For the text-containing cell, return its midpoint in (x, y) coordinate format. 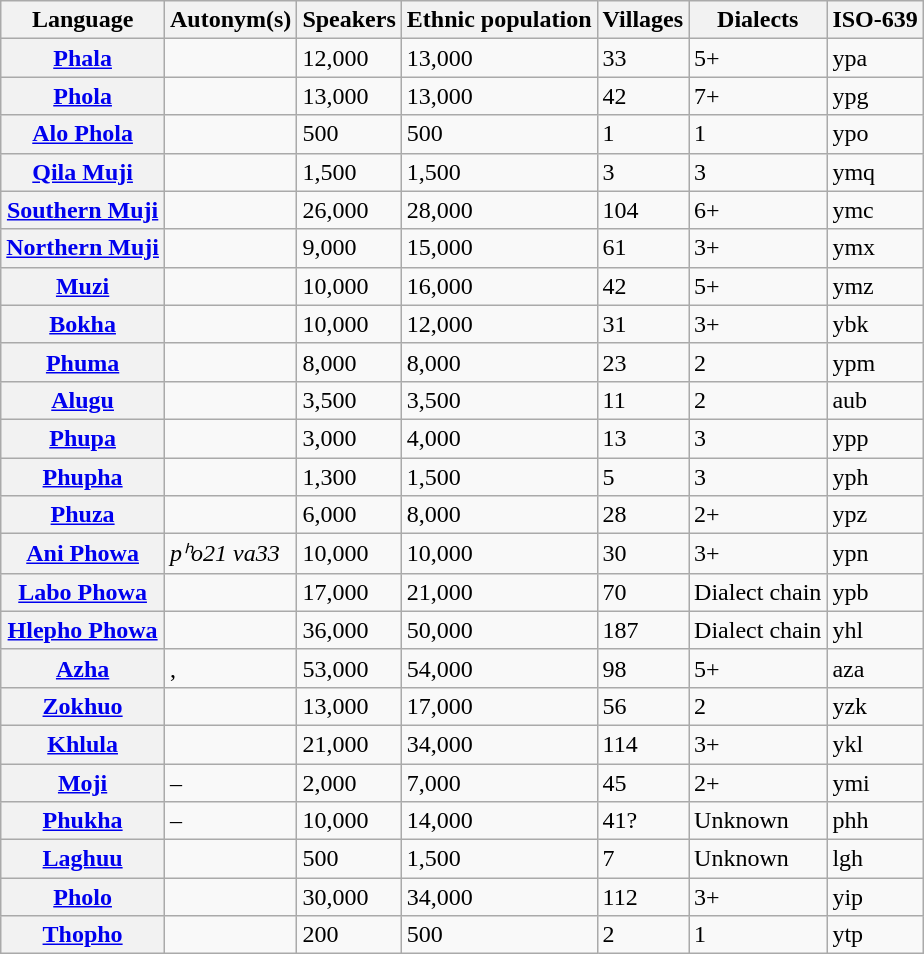
Laghuu (83, 859)
Hlepho Phowa (83, 630)
6+ (758, 210)
ypp (875, 438)
Bokha (83, 324)
Alo Phola (83, 134)
61 (643, 248)
Alugu (83, 400)
pʰo21 va33 (230, 554)
9,000 (349, 248)
Moji (83, 783)
54,000 (499, 668)
Phuma (83, 362)
112 (643, 897)
70 (643, 592)
104 (643, 210)
ypm (875, 362)
Phuza (83, 515)
ypn (875, 554)
ytp (875, 935)
Phola (83, 96)
Pholo (83, 897)
15,000 (499, 248)
Phala (83, 58)
28,000 (499, 210)
11 (643, 400)
ymi (875, 783)
23 (643, 362)
yip (875, 897)
Khlula (83, 744)
Ani Phowa (83, 554)
ykl (875, 744)
ymz (875, 286)
7+ (758, 96)
ypb (875, 592)
45 (643, 783)
98 (643, 668)
lgh (875, 859)
Labo Phowa (83, 592)
Northern Muji (83, 248)
13 (643, 438)
ypo (875, 134)
aub (875, 400)
Azha (83, 668)
30 (643, 554)
phh (875, 821)
14,000 (499, 821)
187 (643, 630)
aza (875, 668)
Phupa (83, 438)
ypg (875, 96)
200 (349, 935)
114 (643, 744)
7 (643, 859)
Qila Muji (83, 172)
3,000 (349, 438)
ymc (875, 210)
41? (643, 821)
7,000 (499, 783)
16,000 (499, 286)
, (230, 668)
ymx (875, 248)
50,000 (499, 630)
Speakers (349, 20)
36,000 (349, 630)
30,000 (349, 897)
53,000 (349, 668)
1,300 (349, 477)
Muzi (83, 286)
56 (643, 706)
Autonym(s) (230, 20)
Dialects (758, 20)
Language (83, 20)
ybk (875, 324)
Zokhuo (83, 706)
5 (643, 477)
Thopho (83, 935)
Phukha (83, 821)
ISO-639 (875, 20)
4,000 (499, 438)
ypa (875, 58)
2,000 (349, 783)
yph (875, 477)
Southern Muji (83, 210)
28 (643, 515)
26,000 (349, 210)
yhl (875, 630)
33 (643, 58)
31 (643, 324)
Phupha (83, 477)
ypz (875, 515)
6,000 (349, 515)
Ethnic population (499, 20)
yzk (875, 706)
ymq (875, 172)
Villages (643, 20)
